Provide the (X, Y) coordinate of the cell's center where the given text is located.  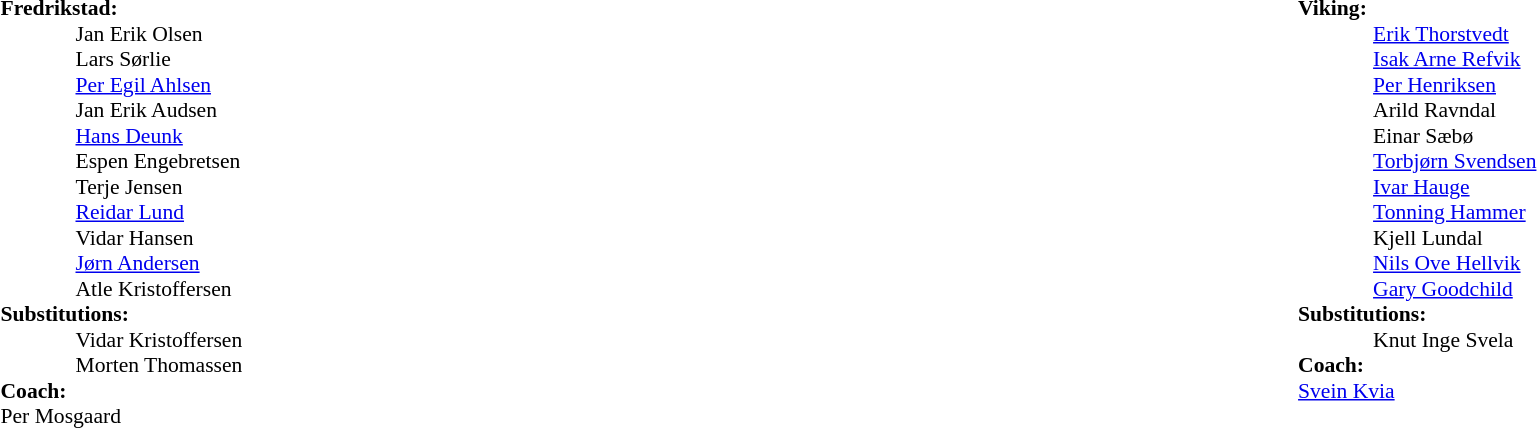
Jan Erik Audsen (160, 111)
Espen Engebretsen (160, 161)
Lars Sørlie (160, 59)
Hans Deunk (160, 136)
Kjell Lundal (1454, 238)
Erik Thorstvedt (1454, 34)
Knut Inge Svela (1454, 340)
Per Henriksen (1454, 85)
Jan Erik Olsen (160, 34)
Gary Goodchild (1454, 289)
Nils Ove Hellvik (1454, 263)
Einar Sæbø (1454, 136)
Jørn Andersen (160, 263)
Vidar Kristoffersen (160, 340)
Isak Arne Refvik (1454, 59)
Torbjørn Svendsen (1454, 161)
Morten Thomassen (160, 365)
Atle Kristoffersen (160, 289)
Tonning Hammer (1454, 213)
Terje Jensen (160, 187)
Vidar Hansen (160, 238)
Ivar Hauge (1454, 187)
Per Egil Ahlsen (160, 85)
Arild Ravndal (1454, 111)
Svein Kvia (1417, 391)
Reidar Lund (160, 213)
